Find where the given text appears and provide that cell's center as (x, y) coordinate. 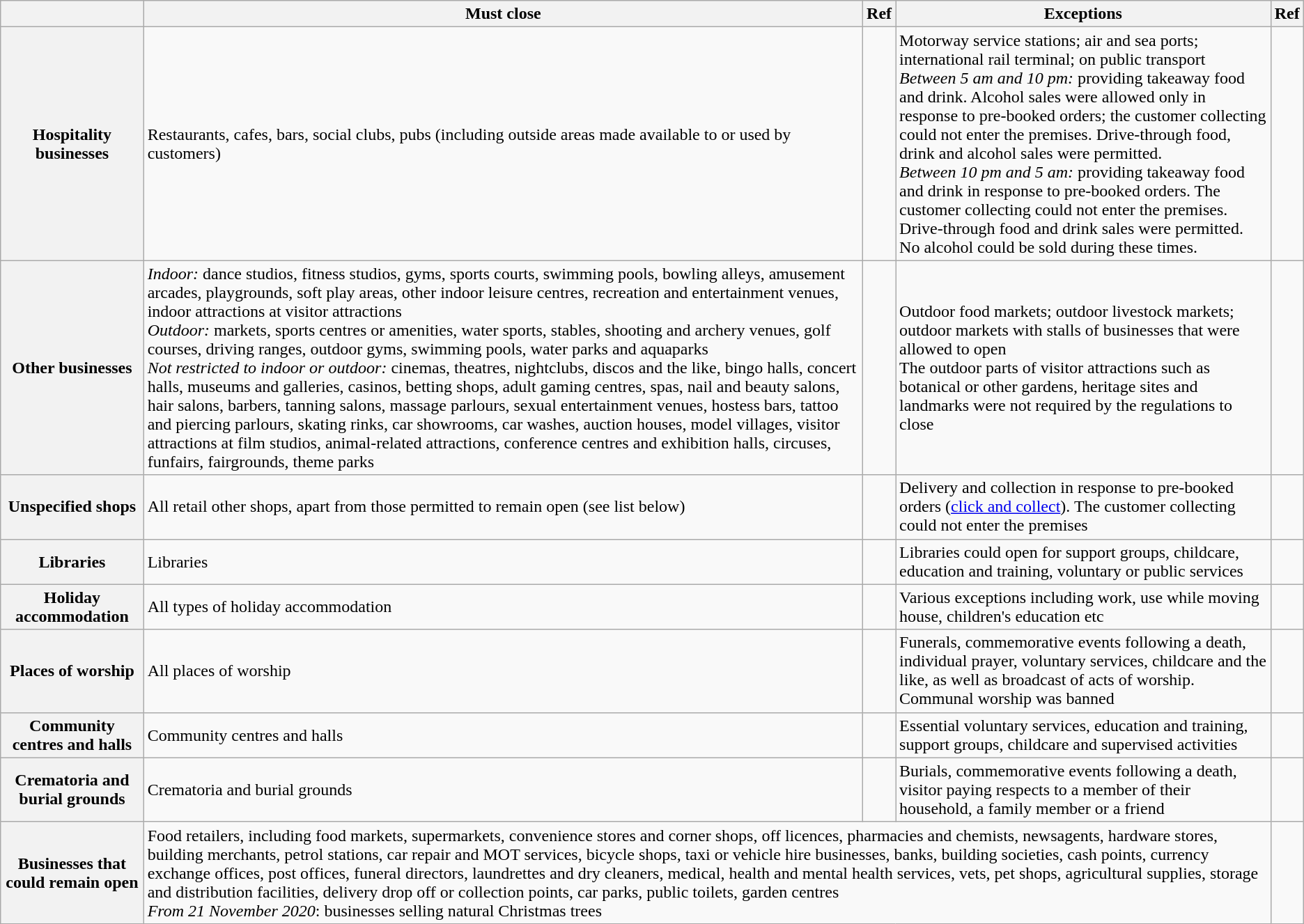
Delivery and collection in response to pre-booked orders (click and collect). The customer collecting could not enter the premises (1084, 507)
Exceptions (1084, 14)
Must close (503, 14)
Other businesses (72, 368)
All retail other shops, apart from those permitted to remain open (see list below) (503, 507)
Essential voluntary services, education and training, support groups, childcare and supervised activities (1084, 735)
All types of holiday accommodation (503, 607)
Places of worship (72, 671)
Restaurants, cafes, bars, social clubs, pubs (including outside areas made available to or used by customers) (503, 143)
Libraries could open for support groups, childcare, education and training, voluntary or public services (1084, 561)
Various exceptions including work, use while moving house, children's education etc (1084, 607)
Hospitality businesses (72, 143)
Holiday accommodation (72, 607)
Burials, commemorative events following a death, visitor paying respects to a member of their household, a family member or a friend (1084, 790)
Businesses that could remain open (72, 872)
Unspecified shops (72, 507)
All places of worship (503, 671)
